Return [X, Y] of the center of cell containing provided text 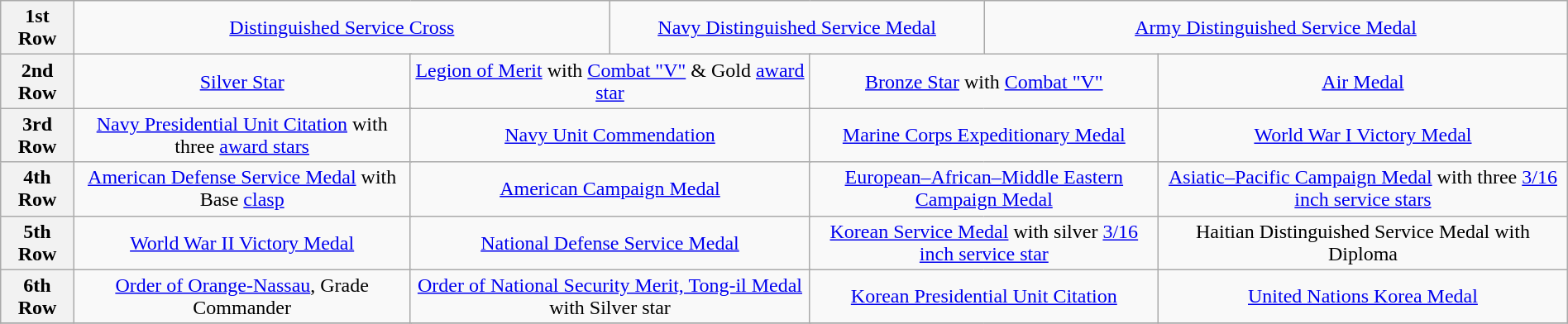
2nd Row [38, 81]
Legion of Merit with Combat "V" & Gold award star [610, 81]
American Defense Service Medal with Base clasp [241, 188]
Silver Star [241, 81]
1st Row [38, 28]
Army Distinguished Service Medal [1275, 28]
Haitian Distinguished Service Medal with Diploma [1363, 243]
Air Medal [1363, 81]
World War II Victory Medal [241, 243]
Order of National Security Merit, Tong-il Medal with Silver star [610, 296]
National Defense Service Medal [610, 243]
Navy Distinguished Service Medal [796, 28]
3rd Row [38, 136]
Korean Service Medal with silver 3/16 inch service star [984, 243]
United Nations Korea Medal [1363, 296]
Navy Unit Commendation [610, 136]
Korean Presidential Unit Citation [984, 296]
Distinguished Service Cross [342, 28]
5th Row [38, 243]
Marine Corps Expeditionary Medal [984, 136]
Bronze Star with Combat "V" [984, 81]
European–African–Middle Eastern Campaign Medal [984, 188]
Order of Orange-Nassau, Grade Commander [241, 296]
6th Row [38, 296]
4th Row [38, 188]
American Campaign Medal [610, 188]
World War I Victory Medal [1363, 136]
Navy Presidential Unit Citation with three award stars [241, 136]
Asiatic–Pacific Campaign Medal with three 3/16 inch service stars [1363, 188]
